Capture the cell that displays the provided text and extract its (X, Y) central coordinate. 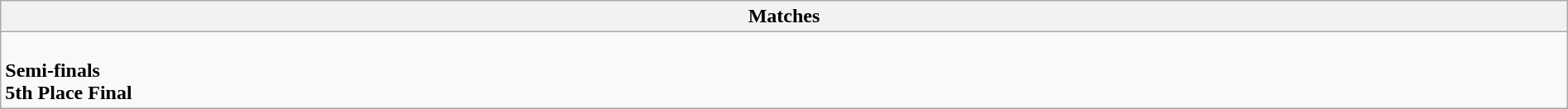
Semi-finals 5th Place Final (784, 70)
Matches (784, 17)
